Capture the cell that displays the provided text and extract its [x, y] central coordinate. 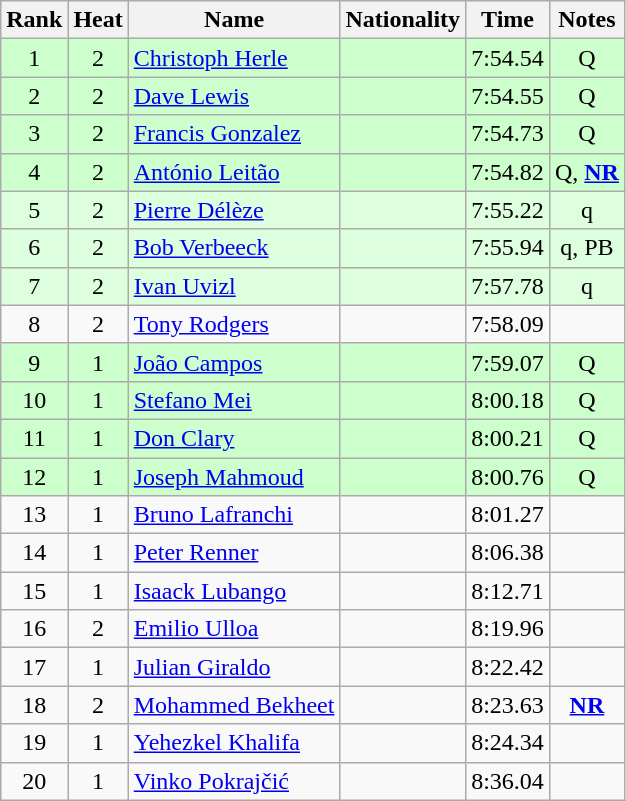
8:22.42 [508, 667]
Isaack Lubango [234, 591]
Ivan Uvizl [234, 286]
Dave Lewis [234, 96]
7:59.07 [508, 362]
18 [34, 705]
António Leitão [234, 172]
Nationality [403, 20]
16 [34, 629]
Joseph Mahmoud [234, 477]
3 [34, 134]
Bob Verbeeck [234, 248]
q, PB [586, 248]
Bruno Lafranchi [234, 515]
Notes [586, 20]
7:55.94 [508, 248]
NR [586, 705]
Time [508, 20]
8 [34, 324]
13 [34, 515]
8:00.18 [508, 400]
15 [34, 591]
Rank [34, 20]
12 [34, 477]
8:00.76 [508, 477]
8:00.21 [508, 438]
8:12.71 [508, 591]
6 [34, 248]
Stefano Mei [234, 400]
7:55.22 [508, 210]
Don Clary [234, 438]
Vinko Pokrajčić [234, 781]
8:23.63 [508, 705]
7:54.82 [508, 172]
11 [34, 438]
Yehezkel Khalifa [234, 743]
5 [34, 210]
8:01.27 [508, 515]
17 [34, 667]
Christoph Herle [234, 58]
Name [234, 20]
14 [34, 553]
Heat [98, 20]
Mohammed Bekheet [234, 705]
Emilio Ulloa [234, 629]
8:06.38 [508, 553]
9 [34, 362]
8:19.96 [508, 629]
Tony Rodgers [234, 324]
João Campos [234, 362]
4 [34, 172]
Peter Renner [234, 553]
20 [34, 781]
7:54.73 [508, 134]
Francis Gonzalez [234, 134]
Julian Giraldo [234, 667]
7 [34, 286]
7:57.78 [508, 286]
10 [34, 400]
8:36.04 [508, 781]
7:58.09 [508, 324]
7:54.55 [508, 96]
Pierre Délèze [234, 210]
7:54.54 [508, 58]
8:24.34 [508, 743]
19 [34, 743]
Q, NR [586, 172]
